Output the (X, Y) coordinate of the center of the cell containing the given text.  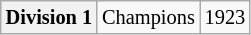
Division 1 (49, 17)
1923 (225, 17)
Champions (148, 17)
